For the text-containing cell, return its midpoint in [x, y] coordinate format. 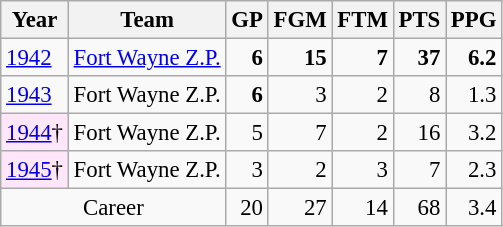
1942 [35, 58]
FTM [362, 20]
68 [419, 208]
1944† [35, 133]
5 [247, 133]
16 [419, 133]
FGM [300, 20]
1.3 [474, 95]
GP [247, 20]
Team [147, 20]
14 [362, 208]
2.3 [474, 170]
6.2 [474, 58]
1943 [35, 95]
3.2 [474, 133]
1945† [35, 170]
Career [114, 208]
15 [300, 58]
20 [247, 208]
PPG [474, 20]
8 [419, 95]
PTS [419, 20]
3.4 [474, 208]
37 [419, 58]
27 [300, 208]
Year [35, 20]
